Find where the given text appears and provide that cell's center as (X, Y) coordinate. 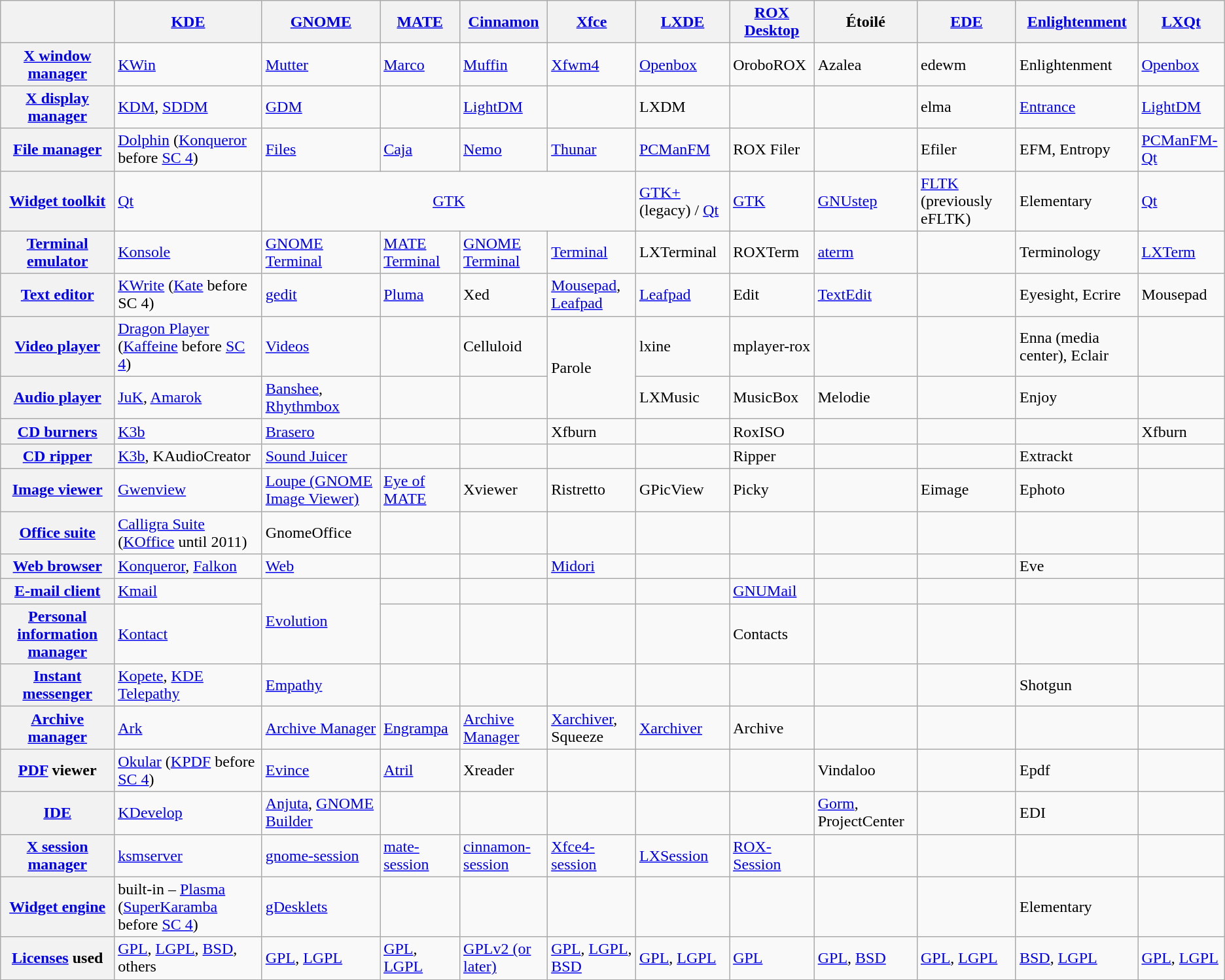
gnome-session (321, 856)
GPL (772, 958)
Picky (772, 489)
Epdf (1076, 771)
Nemo (504, 149)
Étoilé (865, 22)
Videos (321, 346)
RoxISO (772, 431)
OroboROX (772, 64)
CD ripper (58, 456)
EDI (1076, 813)
Terminology (1076, 253)
Cinnamon (504, 22)
Kontact (188, 634)
MATE Terminal (420, 253)
Extrackt (1076, 456)
Enna (media center), Eclair (1076, 346)
Banshee, Rhythmbox (321, 398)
Mousepad (1181, 294)
BSD, LGPL (1076, 958)
Web browser (58, 567)
GPicView (682, 489)
KDE (188, 22)
ROX Filer (772, 149)
X display manager (58, 107)
gedit (321, 294)
Gorm, ProjectCenter (865, 813)
GNUMail (772, 591)
Xarchiver (682, 727)
ROX-Session (772, 856)
Entrance (1076, 107)
Xfce4-session (592, 856)
Pluma (420, 294)
Melodie (865, 398)
Thunar (592, 149)
Xarchiver, Squeeze (592, 727)
LXTerminal (682, 253)
Kmail (188, 591)
Ephoto (1076, 489)
GPL, LGPL, BSD (592, 958)
Efiler (966, 149)
Image viewer (58, 489)
Contacts (772, 634)
lxine (682, 346)
Web (321, 567)
Widget engine (58, 907)
mplayer-rox (772, 346)
Dragon Player (Kaffeine before SC 4) (188, 346)
LXDE (682, 22)
PDF viewer (58, 771)
Xfce (592, 22)
Eye of MATE (420, 489)
Terminal emulator (58, 253)
LXQt (1181, 22)
GNOME (321, 22)
Evolution (321, 621)
ROXTerm (772, 253)
MATE (420, 22)
FLTK (previously eFLTK) (966, 201)
Xreader (504, 771)
Parole (592, 368)
Eve (1076, 567)
Brasero (321, 431)
JuK, Amarok (188, 398)
Anjuta, GNOME Builder (321, 813)
elma (966, 107)
Text editor (58, 294)
Dolphin (Konqueror before SC 4) (188, 149)
Ark (188, 727)
edewm (966, 64)
Kopete, KDE Telepathy (188, 686)
Muffin (504, 64)
GPL, LGPL, BSD, others (188, 958)
PCManFM (682, 149)
X session manager (58, 856)
Instant messenger (58, 686)
Ripper (772, 456)
Gwenview (188, 489)
Sound Juicer (321, 456)
Xviewer (504, 489)
Enjoy (1076, 398)
IDE (58, 813)
Edit (772, 294)
Caja (420, 149)
Video player (58, 346)
Licenses used (58, 958)
Leafpad (682, 294)
Evince (321, 771)
Office suite (58, 533)
gDesklets (321, 907)
LXDM (682, 107)
TextEdit (865, 294)
Xed (504, 294)
Xfwm4 (592, 64)
LXSession (682, 856)
GDM (321, 107)
Mousepad, Leafpad (592, 294)
Eimage (966, 489)
Loupe (GNOME Image Viewer) (321, 489)
Atril (420, 771)
Archive manager (58, 727)
K3b, KAudioCreator (188, 456)
aterm (865, 253)
Midori (592, 567)
GTK+(legacy) / Qt (682, 201)
Mutter (321, 64)
Widget toolkit (58, 201)
GnomeOffice (321, 533)
Ristretto (592, 489)
KWin (188, 64)
E-mail client (58, 591)
Konsole (188, 253)
Files (321, 149)
built-in – Plasma (SuperKaramba before SC 4) (188, 907)
KDevelop (188, 813)
EFM, Entropy (1076, 149)
CD burners (58, 431)
ksmserver (188, 856)
Terminal (592, 253)
mate-session (420, 856)
Okular (KPDF before SC 4) (188, 771)
Calligra Suite (KOffice until 2011) (188, 533)
Vindaloo (865, 771)
KDM, SDDM (188, 107)
GPLv2 (or later) (504, 958)
GNUstep (865, 201)
File manager (58, 149)
LXMusic (682, 398)
Marco (420, 64)
Engrampa (420, 727)
X window manager (58, 64)
Archive (772, 727)
Celluloid (504, 346)
Audio player (58, 398)
ROX Desktop (772, 22)
Personal information manager (58, 634)
GPL, BSD (865, 958)
Eyesight, Ecrire (1076, 294)
K3b (188, 431)
EDE (966, 22)
cinnamon-session (504, 856)
PCManFM-Qt (1181, 149)
Shotgun (1076, 686)
KWrite (Kate before SC 4) (188, 294)
Empathy (321, 686)
Konqueror, Falkon (188, 567)
Azalea (865, 64)
MusicBox (772, 398)
LXTerm (1181, 253)
